Detect which cell encompasses the target text, then output its [X, Y] center coordinate. 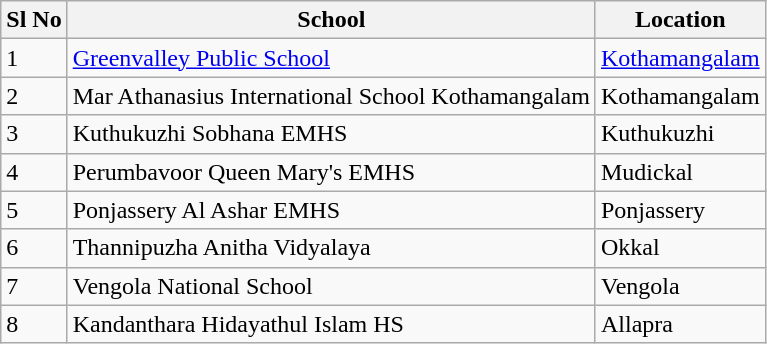
1 [34, 58]
Kuthukuzhi [680, 134]
Thannipuzha Anitha Vidyalaya [331, 248]
4 [34, 172]
Mudickal [680, 172]
School [331, 20]
Kuthukuzhi Sobhana EMHS [331, 134]
Ponjassery [680, 210]
Okkal [680, 248]
Sl No [34, 20]
Vengola National School [331, 286]
Location [680, 20]
Ponjassery Al Ashar EMHS [331, 210]
Perumbavoor Queen Mary's EMHS [331, 172]
Allapra [680, 324]
Kandanthara Hidayathul Islam HS [331, 324]
Vengola [680, 286]
3 [34, 134]
6 [34, 248]
8 [34, 324]
7 [34, 286]
Mar Athanasius International School Kothamangalam [331, 96]
5 [34, 210]
2 [34, 96]
Greenvalley Public School [331, 58]
